Provide the [x, y] coordinate of the cell's center where the given text is located.  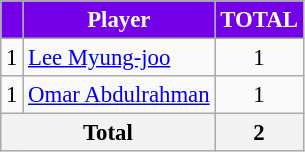
Player [119, 20]
2 [259, 133]
Lee Myung-joo [119, 58]
Total [108, 133]
TOTAL [259, 20]
Omar Abdulrahman [119, 95]
